For the text-containing cell, return its midpoint in (X, Y) coordinate format. 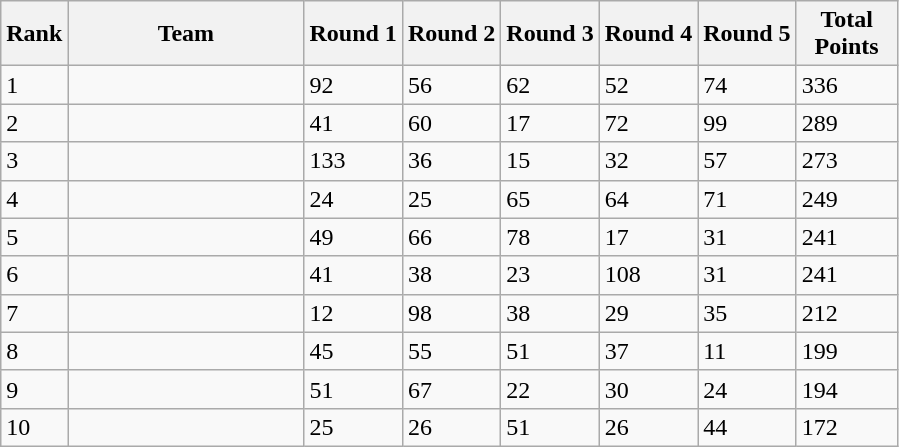
65 (550, 199)
6 (34, 275)
Round 5 (747, 34)
10 (34, 427)
49 (353, 237)
Round 3 (550, 34)
99 (747, 123)
35 (747, 313)
62 (550, 85)
289 (846, 123)
22 (550, 389)
4 (34, 199)
133 (353, 161)
72 (648, 123)
249 (846, 199)
11 (747, 351)
55 (451, 351)
71 (747, 199)
29 (648, 313)
212 (846, 313)
336 (846, 85)
1 (34, 85)
Round 4 (648, 34)
57 (747, 161)
37 (648, 351)
273 (846, 161)
98 (451, 313)
194 (846, 389)
172 (846, 427)
56 (451, 85)
67 (451, 389)
2 (34, 123)
12 (353, 313)
7 (34, 313)
78 (550, 237)
9 (34, 389)
199 (846, 351)
36 (451, 161)
92 (353, 85)
52 (648, 85)
Round 2 (451, 34)
32 (648, 161)
3 (34, 161)
60 (451, 123)
108 (648, 275)
Team (186, 34)
Rank (34, 34)
74 (747, 85)
5 (34, 237)
15 (550, 161)
Round 1 (353, 34)
30 (648, 389)
45 (353, 351)
44 (747, 427)
8 (34, 351)
23 (550, 275)
64 (648, 199)
66 (451, 237)
Total Points (846, 34)
